Pinpoint the cell where the given text exists, returning its (x, y) midpoint coordinate. 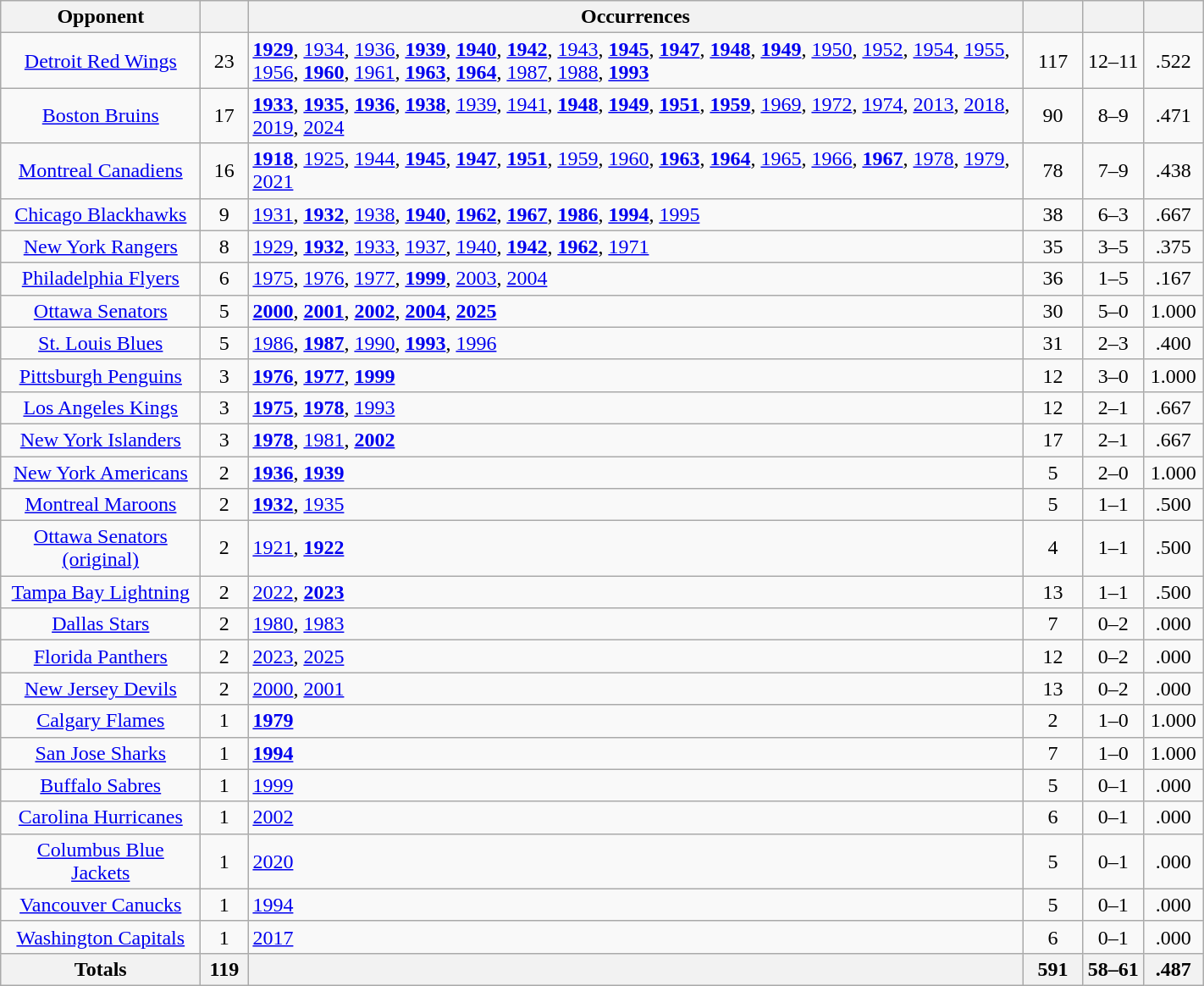
591 (1053, 969)
6–3 (1113, 214)
Chicago Blackhawks (101, 214)
Columbus Blue Jackets (101, 861)
Los Angeles Kings (101, 407)
Carolina Hurricanes (101, 817)
Washington Capitals (101, 937)
58–61 (1113, 969)
Opponent (101, 17)
1999 (635, 785)
Florida Panthers (101, 656)
Montreal Canadiens (101, 171)
2022, 2023 (635, 592)
2023, 2025 (635, 656)
New York Americans (101, 472)
1975, 1978, 1993 (635, 407)
1932, 1935 (635, 505)
2017 (635, 937)
San Jose Sharks (101, 753)
2000, 2001 (635, 689)
5–0 (1113, 311)
Tampa Bay Lightning (101, 592)
9 (224, 214)
1931, 1932, 1938, 1940, 1962, 1967, 1986, 1994, 1995 (635, 214)
1929, 1932, 1933, 1937, 1940, 1942, 1962, 1971 (635, 246)
.522 (1174, 61)
New Jersey Devils (101, 689)
.400 (1174, 343)
35 (1053, 246)
.375 (1174, 246)
38 (1053, 214)
2–0 (1113, 472)
1986, 1987, 1990, 1993, 1996 (635, 343)
Totals (101, 969)
Ottawa Senators (original) (101, 549)
36 (1053, 279)
117 (1053, 61)
3–5 (1113, 246)
12–11 (1113, 61)
.438 (1174, 171)
New York Rangers (101, 246)
90 (1053, 115)
Detroit Red Wings (101, 61)
3–0 (1113, 375)
2000, 2001, 2002, 2004, 2025 (635, 311)
Boston Bruins (101, 115)
1975, 1976, 1977, 1999, 2003, 2004 (635, 279)
St. Louis Blues (101, 343)
2020 (635, 861)
Vancouver Canucks (101, 905)
4 (1053, 549)
Calgary Flames (101, 721)
New York Islanders (101, 440)
Pittsburgh Penguins (101, 375)
7–9 (1113, 171)
31 (1053, 343)
78 (1053, 171)
8–9 (1113, 115)
1918, 1925, 1944, 1945, 1947, 1951, 1959, 1960, 1963, 1964, 1965, 1966, 1967, 1978, 1979, 2021 (635, 171)
.471 (1174, 115)
Occurrences (635, 17)
16 (224, 171)
30 (1053, 311)
1976, 1977, 1999 (635, 375)
1933, 1935, 1936, 1938, 1939, 1941, 1948, 1949, 1951, 1959, 1969, 1972, 1974, 2013, 2018, 2019, 2024 (635, 115)
23 (224, 61)
8 (224, 246)
1980, 1983 (635, 624)
Buffalo Sabres (101, 785)
Dallas Stars (101, 624)
2002 (635, 817)
1979 (635, 721)
Ottawa Senators (101, 311)
.487 (1174, 969)
1–5 (1113, 279)
2–3 (1113, 343)
1921, 1922 (635, 549)
119 (224, 969)
1936, 1939 (635, 472)
.167 (1174, 279)
Philadelphia Flyers (101, 279)
Montreal Maroons (101, 505)
1929, 1934, 1936, 1939, 1940, 1942, 1943, 1945, 1947, 1948, 1949, 1950, 1952, 1954, 1955, 1956, 1960, 1961, 1963, 1964, 1987, 1988, 1993 (635, 61)
1978, 1981, 2002 (635, 440)
